Search for the cell housing the specified text and yield its (X, Y) center coordinate. 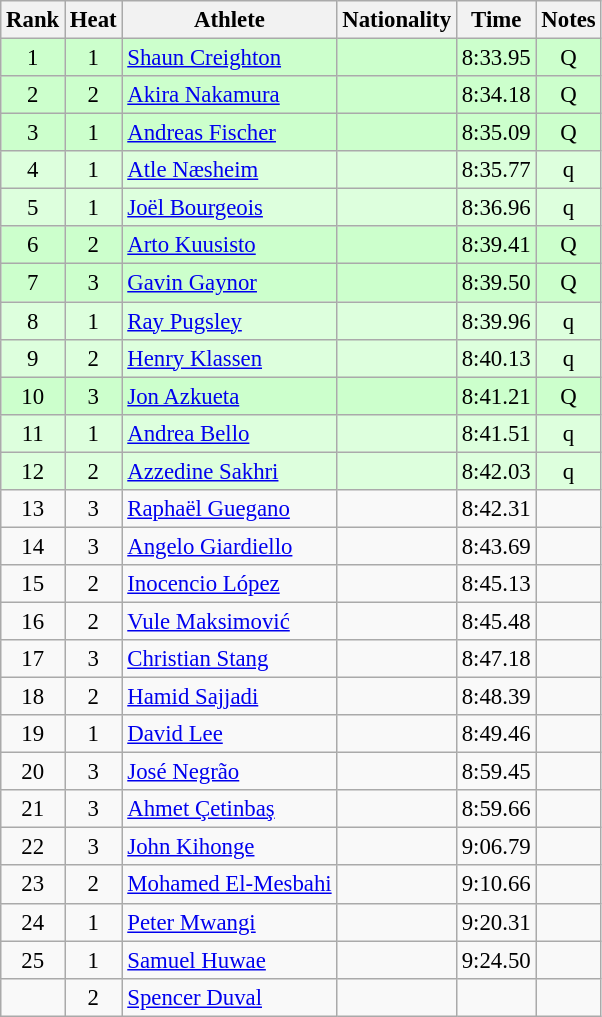
8:39.41 (496, 245)
8:59.66 (496, 809)
8:40.13 (496, 358)
Ray Pugsley (230, 321)
8:43.69 (496, 546)
Notes (568, 20)
7 (33, 283)
18 (33, 697)
Atle Næsheim (230, 170)
20 (33, 772)
David Lee (230, 734)
9:20.31 (496, 922)
12 (33, 471)
José Negrão (230, 772)
24 (33, 922)
Rank (33, 20)
13 (33, 509)
9 (33, 358)
8:47.18 (496, 659)
21 (33, 809)
10 (33, 396)
8:49.46 (496, 734)
8:33.95 (496, 58)
8:36.96 (496, 208)
Vule Maksimović (230, 621)
8:41.51 (496, 433)
9:24.50 (496, 960)
Samuel Huwae (230, 960)
Time (496, 20)
Andrea Bello (230, 433)
Jon Azkueta (230, 396)
8:39.50 (496, 283)
8:35.77 (496, 170)
19 (33, 734)
Christian Stang (230, 659)
8:41.21 (496, 396)
8:42.31 (496, 509)
25 (33, 960)
11 (33, 433)
8:45.13 (496, 584)
14 (33, 546)
Peter Mwangi (230, 922)
John Kihonge (230, 847)
Ahmet Çetinbaş (230, 809)
8:39.96 (496, 321)
5 (33, 208)
8:34.18 (496, 95)
8:35.09 (496, 133)
16 (33, 621)
17 (33, 659)
4 (33, 170)
8:59.45 (496, 772)
Akira Nakamura (230, 95)
8 (33, 321)
Gavin Gaynor (230, 283)
8:48.39 (496, 697)
23 (33, 885)
Shaun Creighton (230, 58)
8:45.48 (496, 621)
Andreas Fischer (230, 133)
Azzedine Sakhri (230, 471)
Spencer Duval (230, 997)
Heat (94, 20)
Mohamed El-Mesbahi (230, 885)
Angelo Giardiello (230, 546)
9:10.66 (496, 885)
Arto Kuusisto (230, 245)
Raphaël Guegano (230, 509)
Nationality (396, 20)
Hamid Sajjadi (230, 697)
15 (33, 584)
Henry Klassen (230, 358)
Inocencio López (230, 584)
Joël Bourgeois (230, 208)
6 (33, 245)
9:06.79 (496, 847)
22 (33, 847)
Athlete (230, 20)
8:42.03 (496, 471)
